Find where the given text appears and provide that cell's center as [X, Y] coordinate. 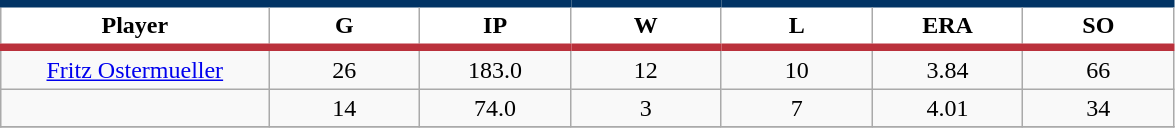
66 [1098, 68]
14 [344, 108]
G [344, 26]
4.01 [948, 108]
26 [344, 68]
12 [646, 68]
W [646, 26]
74.0 [496, 108]
34 [1098, 108]
IP [496, 26]
SO [1098, 26]
L [796, 26]
10 [796, 68]
Player [135, 26]
7 [796, 108]
183.0 [496, 68]
ERA [948, 26]
3 [646, 108]
Fritz Ostermueller [135, 68]
3.84 [948, 68]
